Capture the cell that displays the provided text and extract its [X, Y] central coordinate. 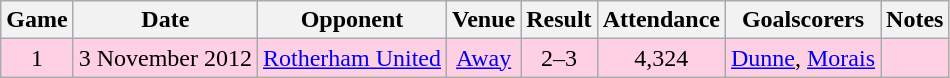
4,324 [661, 58]
Opponent [352, 20]
Dunne, Morais [804, 58]
1 [37, 58]
Away [484, 58]
Notes [915, 20]
2–3 [559, 58]
Rotherham United [352, 58]
Game [37, 20]
Venue [484, 20]
Date [165, 20]
Goalscorers [804, 20]
Attendance [661, 20]
3 November 2012 [165, 58]
Result [559, 20]
